Capture the cell that displays the provided text and extract its (x, y) central coordinate. 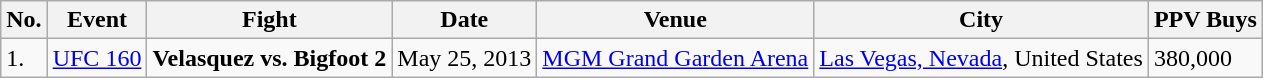
PPV Buys (1205, 20)
Venue (676, 20)
MGM Grand Garden Arena (676, 58)
Date (464, 20)
No. (24, 20)
Las Vegas, Nevada, United States (982, 58)
1. (24, 58)
May 25, 2013 (464, 58)
Event (97, 20)
Velasquez vs. Bigfoot 2 (270, 58)
City (982, 20)
UFC 160 (97, 58)
Fight (270, 20)
380,000 (1205, 58)
